Search for the cell housing the specified text and yield its [x, y] center coordinate. 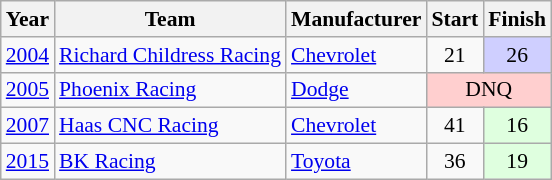
Start [454, 19]
Finish [517, 19]
Dodge [356, 90]
2007 [28, 126]
Manufacturer [356, 19]
Toyota [356, 162]
19 [517, 162]
Team [170, 19]
16 [517, 126]
Phoenix Racing [170, 90]
BK Racing [170, 162]
41 [454, 126]
21 [454, 55]
2005 [28, 90]
DNQ [488, 90]
Richard Childress Racing [170, 55]
2004 [28, 55]
36 [454, 162]
Haas CNC Racing [170, 126]
Year [28, 19]
2015 [28, 162]
26 [517, 55]
